Locate the cell with the specified text and output its [x, y] center coordinate. 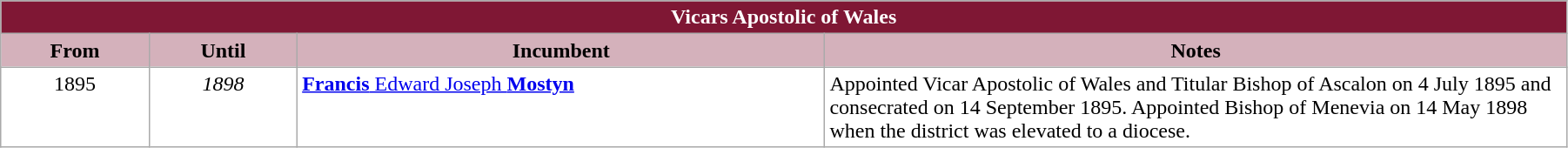
Francis Edward Joseph Mostyn [561, 107]
Until [223, 50]
From [75, 50]
Vicars Apostolic of Wales [784, 17]
Incumbent [561, 50]
1898 [223, 107]
1895 [75, 107]
Notes [1196, 50]
